Capture the cell that displays the provided text and extract its (X, Y) central coordinate. 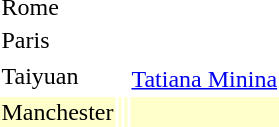
Manchester (58, 112)
Taiyuan (58, 76)
Tatiana Minina (204, 79)
Paris (58, 40)
